Scan for the cell matching the given text and deliver its (x, y) coordinate at center. 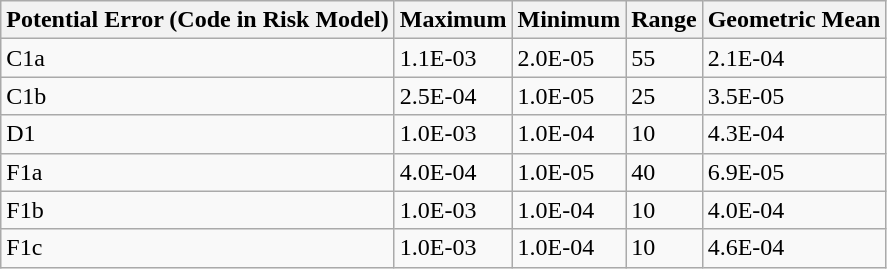
F1a (198, 172)
40 (664, 172)
1.1E-03 (453, 58)
2.0E-05 (569, 58)
C1a (198, 58)
2.5E-04 (453, 96)
Geometric Mean (794, 20)
25 (664, 96)
F1c (198, 248)
4.6E-04 (794, 248)
3.5E-05 (794, 96)
Range (664, 20)
Minimum (569, 20)
2.1E-04 (794, 58)
4.3E-04 (794, 134)
55 (664, 58)
Maximum (453, 20)
Potential Error (Code in Risk Model) (198, 20)
F1b (198, 210)
6.9E-05 (794, 172)
D1 (198, 134)
C1b (198, 96)
